Output the (X, Y) coordinate of the center of the cell containing the given text.  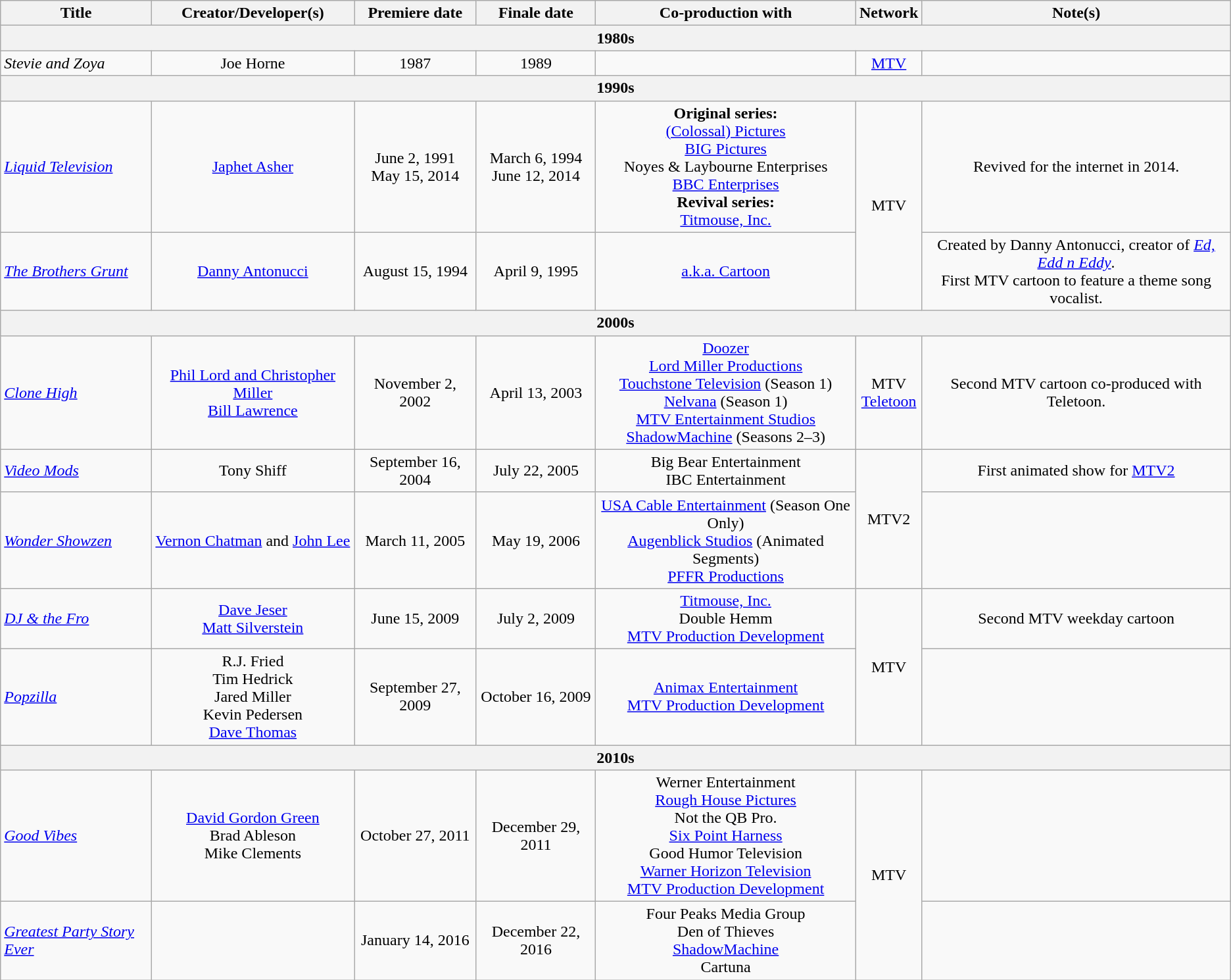
Finale date (536, 13)
Animax EntertainmentMTV Production Development (726, 697)
Clone High (76, 392)
2010s (615, 757)
Japhet Asher (253, 166)
October 16, 2009 (536, 697)
Good Vibes (76, 836)
Second MTV weekday cartoon (1076, 618)
Co-production with (726, 13)
First animated show for MTV2 (1076, 471)
Joe Horne (253, 63)
April 9, 1995 (536, 271)
Stevie and Zoya (76, 63)
December 29, 2011 (536, 836)
Tony Shiff (253, 471)
July 2, 2009 (536, 618)
David Gordon GreenBrad AblesonMike Clements (253, 836)
a.k.a. Cartoon (726, 271)
April 13, 2003 (536, 392)
June 2, 1991May 15, 2014 (415, 166)
1989 (536, 63)
Four Peaks Media GroupDen of ThievesShadowMachineCartuna (726, 941)
July 22, 2005 (536, 471)
Revived for the internet in 2014. (1076, 166)
Title (76, 13)
R.J. FriedTim HedrickJared MillerKevin PedersenDave Thomas (253, 697)
Werner EntertainmentRough House PicturesNot the QB Pro.Six Point HarnessGood Humor TelevisionWarner Horizon TelevisionMTV Production Development (726, 836)
September 27, 2009 (415, 697)
Second MTV cartoon co-produced with Teletoon. (1076, 392)
Titmouse, Inc.Double Hemm MTV Production Development (726, 618)
Original series:(Colossal) PicturesBIG PicturesNoyes & Laybourne EnterprisesBBC EnterprisesRevival series:Titmouse, Inc. (726, 166)
DJ & the Fro (76, 618)
MTVTeletoon (888, 392)
Big Bear EntertainmentIBC Entertainment (726, 471)
Dave JeserMatt Silverstein (253, 618)
Premiere date (415, 13)
Phil Lord and Christopher MillerBill Lawrence (253, 392)
December 22, 2016 (536, 941)
October 27, 2011 (415, 836)
USA Cable Entertainment (Season One Only)Augenblick Studios (Animated Segments)PFFR Productions (726, 540)
1990s (615, 88)
Created by Danny Antonucci, creator of Ed, Edd n Eddy.First MTV cartoon to feature a theme song vocalist. (1076, 271)
Note(s) (1076, 13)
1980s (615, 38)
Creator/Developer(s) (253, 13)
September 16, 2004 (415, 471)
2000s (615, 323)
August 15, 1994 (415, 271)
MTV2 (888, 518)
The Brothers Grunt (76, 271)
DoozerLord Miller ProductionsTouchstone Television (Season 1)Nelvana (Season 1)MTV Entertainment StudiosShadowMachine (Seasons 2–3) (726, 392)
March 11, 2005 (415, 540)
Wonder Showzen (76, 540)
Danny Antonucci (253, 271)
Network (888, 13)
January 14, 2016 (415, 941)
Vernon Chatman and John Lee (253, 540)
June 15, 2009 (415, 618)
November 2, 2002 (415, 392)
Greatest Party Story Ever (76, 941)
Popzilla (76, 697)
Liquid Television (76, 166)
Video Mods (76, 471)
March 6, 1994June 12, 2014 (536, 166)
May 19, 2006 (536, 540)
1987 (415, 63)
